Determine the (X, Y) coordinate at the center of the cell enclosing the given text.  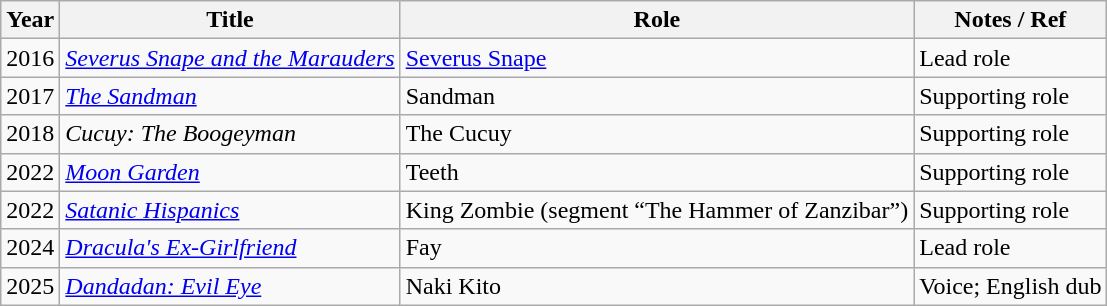
Naki Kito (657, 286)
Satanic Hispanics (230, 210)
The Sandman (230, 96)
2025 (30, 286)
Role (657, 20)
Title (230, 20)
Teeth (657, 172)
Fay (657, 248)
Notes / Ref (1010, 20)
2024 (30, 248)
2018 (30, 134)
King Zombie (segment “The Hammer of Zanzibar”) (657, 210)
Dandadan: Evil Eye (230, 286)
Moon Garden (230, 172)
Year (30, 20)
Dracula's Ex-Girlfriend (230, 248)
2016 (30, 58)
Voice; English dub (1010, 286)
2017 (30, 96)
Severus Snape (657, 58)
Cucuy: The Boogeyman (230, 134)
The Cucuy (657, 134)
Severus Snape and the Marauders (230, 58)
Sandman (657, 96)
